Search for the cell housing the specified text and yield its [X, Y] center coordinate. 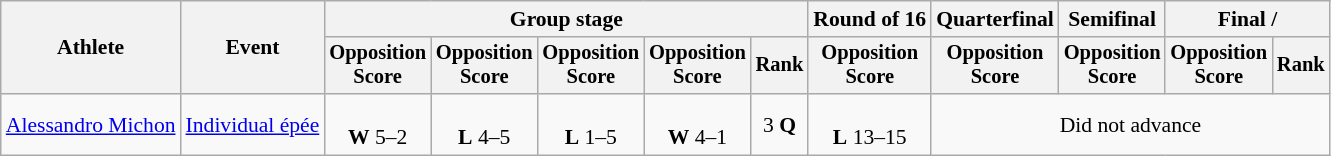
L 1–5 [592, 124]
Did not advance [1130, 124]
Group stage [566, 19]
Event [253, 48]
Round of 16 [870, 19]
Individual épée [253, 124]
Quarterfinal [995, 19]
Semifinal [1112, 19]
L 4–5 [484, 124]
W 4–1 [698, 124]
Athlete [91, 48]
3 Q [780, 124]
L 13–15 [870, 124]
Alessandro Michon [91, 124]
Final / [1247, 19]
W 5–2 [378, 124]
